Determine the (X, Y) coordinate at the center of the cell enclosing the given text.  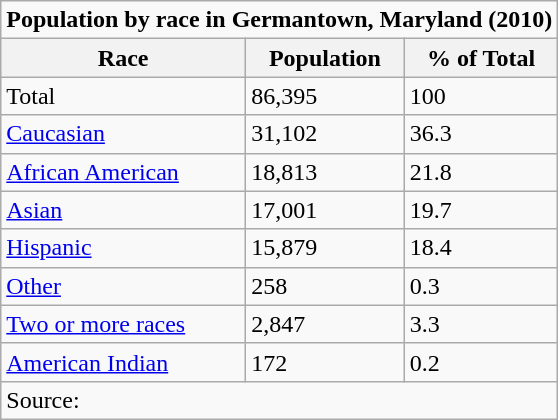
18.4 (481, 248)
Hispanic (124, 248)
100 (481, 96)
% of Total (481, 58)
19.7 (481, 210)
Other (124, 286)
Source: (280, 400)
86,395 (326, 96)
0.3 (481, 286)
Caucasian (124, 134)
18,813 (326, 172)
Two or more races (124, 324)
172 (326, 362)
36.3 (481, 134)
Population by race in Germantown, Maryland (2010) (280, 20)
17,001 (326, 210)
15,879 (326, 248)
31,102 (326, 134)
African American (124, 172)
Race (124, 58)
Total (124, 96)
American Indian (124, 362)
2,847 (326, 324)
21.8 (481, 172)
3.3 (481, 324)
Asian (124, 210)
258 (326, 286)
Population (326, 58)
0.2 (481, 362)
